Return the [X, Y] coordinate for the center point of the cell that contains the specified text.  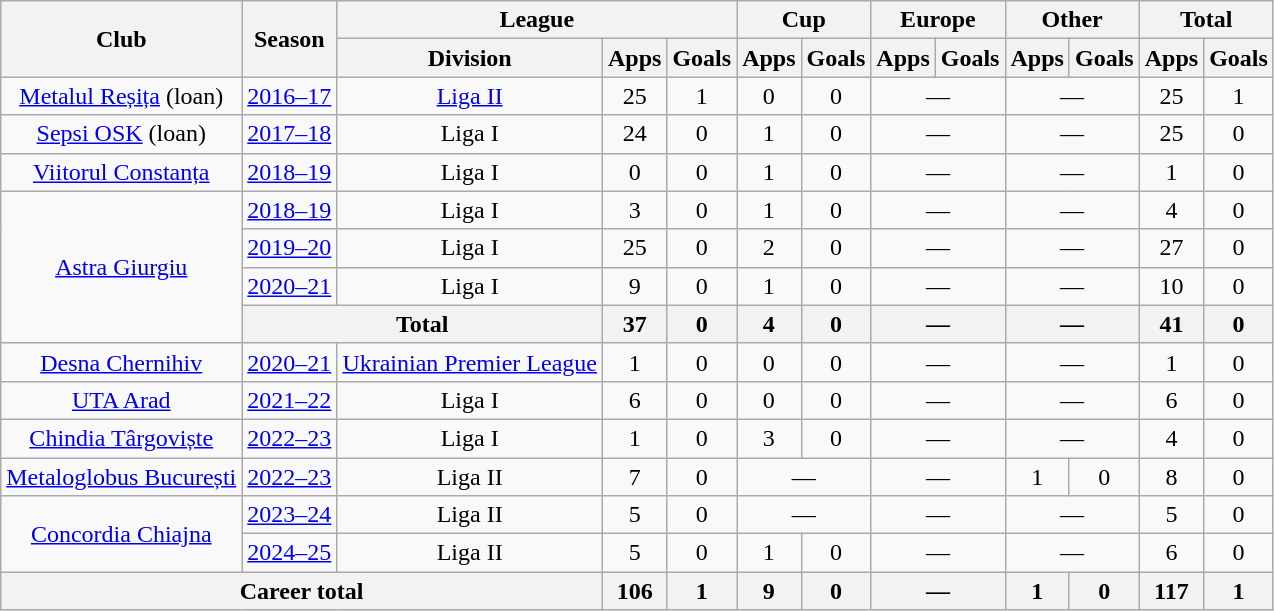
League [537, 20]
Cup [804, 20]
Season [290, 39]
Other [1072, 20]
2024–25 [290, 553]
2 [769, 248]
2023–24 [290, 515]
2021–22 [290, 400]
Metaloglobus București [122, 477]
10 [1171, 286]
2017–18 [290, 134]
Astra Giurgiu [122, 267]
8 [1171, 477]
Europe [938, 20]
27 [1171, 248]
2016–17 [290, 96]
117 [1171, 591]
106 [634, 591]
Ukrainian Premier League [470, 362]
Club [122, 39]
2019–20 [290, 248]
Concordia Chiajna [122, 534]
Division [470, 58]
Chindia Târgoviște [122, 438]
Desna Chernihiv [122, 362]
UTA Arad [122, 400]
Viitorul Constanța [122, 172]
Career total [302, 591]
24 [634, 134]
41 [1171, 324]
37 [634, 324]
Sepsi OSK (loan) [122, 134]
Metalul Reșița (loan) [122, 96]
7 [634, 477]
